Locate the cell with the specified text and output its (X, Y) center coordinate. 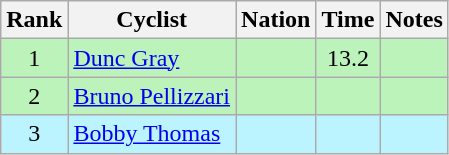
Time (348, 20)
2 (34, 96)
3 (34, 134)
Nation (276, 20)
Notes (414, 20)
1 (34, 58)
13.2 (348, 58)
Bobby Thomas (152, 134)
Rank (34, 20)
Dunc Gray (152, 58)
Bruno Pellizzari (152, 96)
Cyclist (152, 20)
